Return the [X, Y] coordinate for the center point of the cell that contains the specified text.  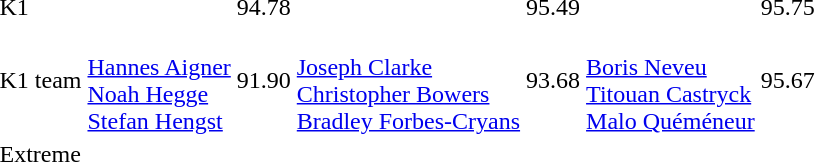
91.90 [264, 80]
93.68 [554, 80]
Boris NeveuTitouan CastryckMalo Quéméneur [671, 80]
Hannes AignerNoah HeggeStefan Hengst [159, 80]
Joseph ClarkeChristopher BowersBradley Forbes-Cryans [408, 80]
